Output the (x, y) coordinate of the center of the cell containing the given text.  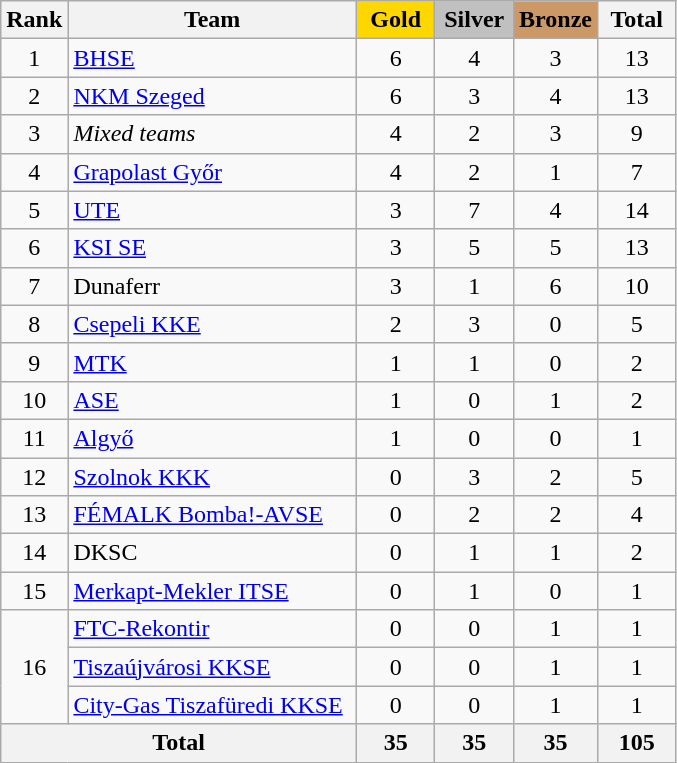
Grapolast Győr (212, 172)
Rank (34, 20)
Szolnok KKK (212, 477)
Tiszaújvárosi KKSE (212, 667)
Merkapt-Mekler ITSE (212, 591)
11 (34, 438)
105 (636, 743)
BHSE (212, 58)
FTC-Rekontir (212, 629)
8 (34, 324)
NKM Szeged (212, 96)
15 (34, 591)
Bronze (556, 20)
FÉMALK Bomba!-AVSE (212, 515)
MTK (212, 362)
KSI SE (212, 248)
12 (34, 477)
Mixed teams (212, 134)
DKSC (212, 553)
Silver (474, 20)
Gold (396, 20)
ASE (212, 400)
Dunaferr (212, 286)
Team (212, 20)
City-Gas Tiszafüredi KKSE (212, 705)
Algyő (212, 438)
UTE (212, 210)
Csepeli KKE (212, 324)
16 (34, 667)
